Detect which cell encompasses the target text, then output its [X, Y] center coordinate. 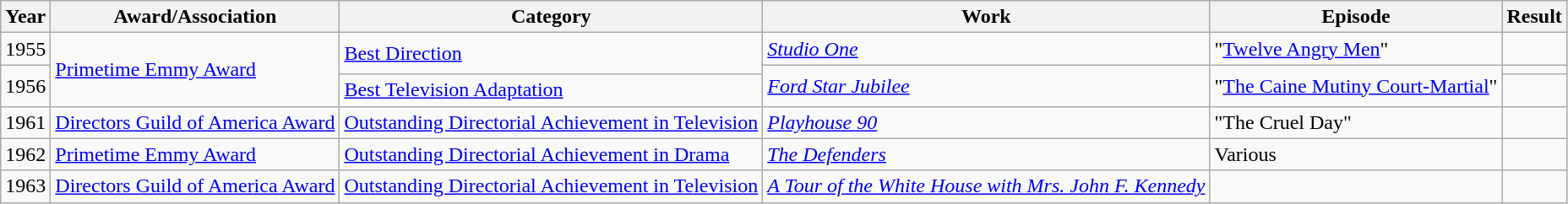
Outstanding Directorial Achievement in Drama [551, 154]
Award/Association [195, 17]
"The Caine Mutiny Court-Martial" [1356, 86]
A Tour of the White House with Mrs. John F. Kennedy [987, 186]
1955 [25, 49]
"The Cruel Day" [1356, 122]
Category [551, 17]
1961 [25, 122]
Year [25, 17]
Result [1534, 17]
1963 [25, 186]
"Twelve Angry Men" [1356, 49]
Ford Star Jubilee [987, 86]
Episode [1356, 17]
The Defenders [987, 154]
Best Television Adaptation [551, 90]
Playhouse 90 [987, 122]
1962 [25, 154]
Work [987, 17]
Best Direction [551, 54]
Various [1356, 154]
Studio One [987, 49]
1956 [25, 86]
